Return (x, y) of the center of cell containing provided text 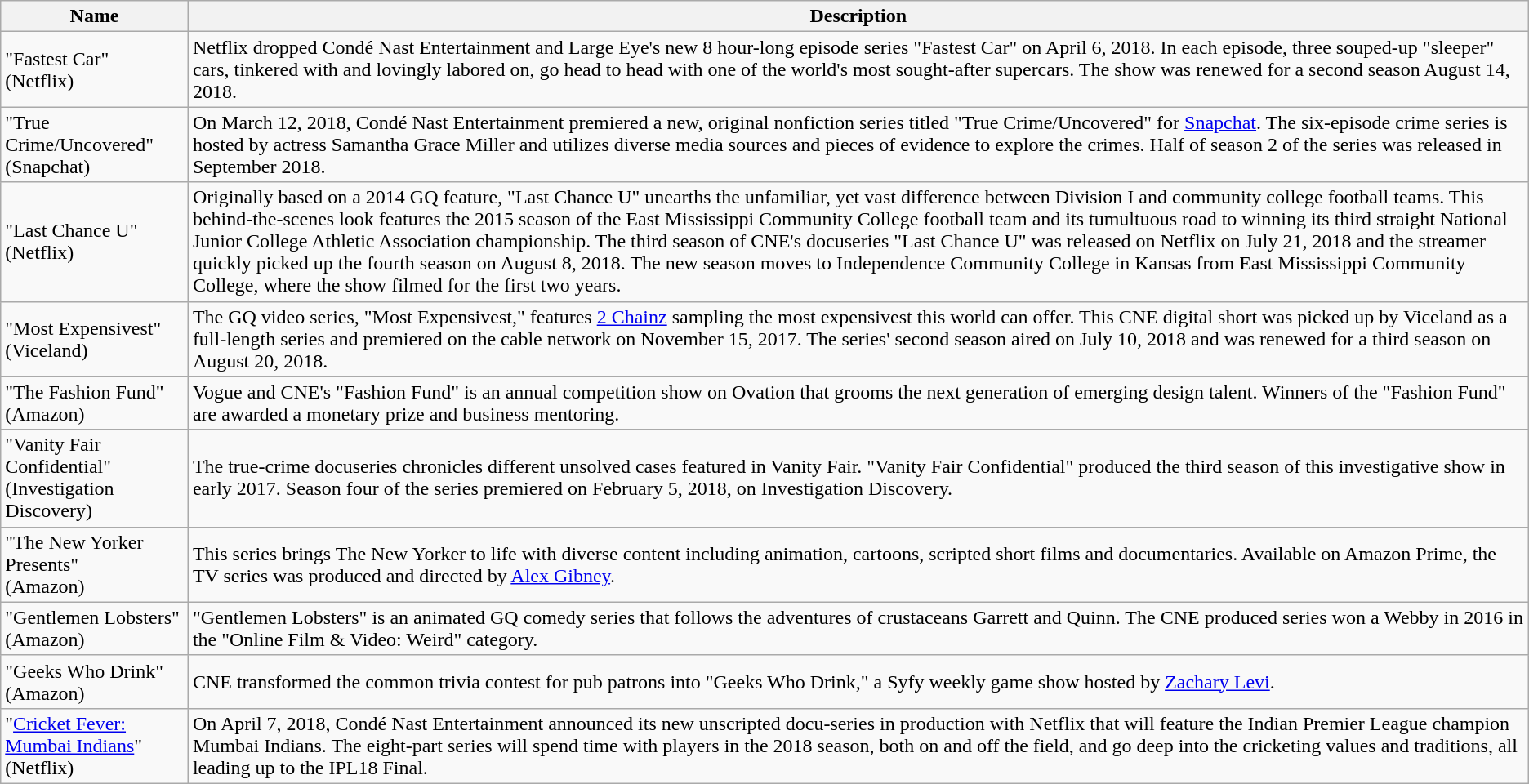
"Vanity Fair Confidential"(Investigation Discovery) (95, 479)
"Fastest Car" (Netflix) (95, 69)
CNE transformed the common trivia contest for pub patrons into "Geeks Who Drink," a Syfy weekly game show hosted by Zachary Levi. (858, 681)
Name (95, 16)
"Geeks Who Drink"(Amazon) (95, 681)
"Most Expensivest"(Viceland) (95, 339)
"The Fashion Fund"(Amazon) (95, 403)
"Last Chance U"(Netflix) (95, 242)
"True Crime/Uncovered" (Snapchat) (95, 145)
"The New Yorker Presents"(Amazon) (95, 564)
"Gentlemen Lobsters"(Amazon) (95, 629)
"Cricket Fever: Mumbai Indians"(Netflix) (95, 746)
Description (858, 16)
